Identify which cell holds the provided text, then report its [X, Y] central coordinate. 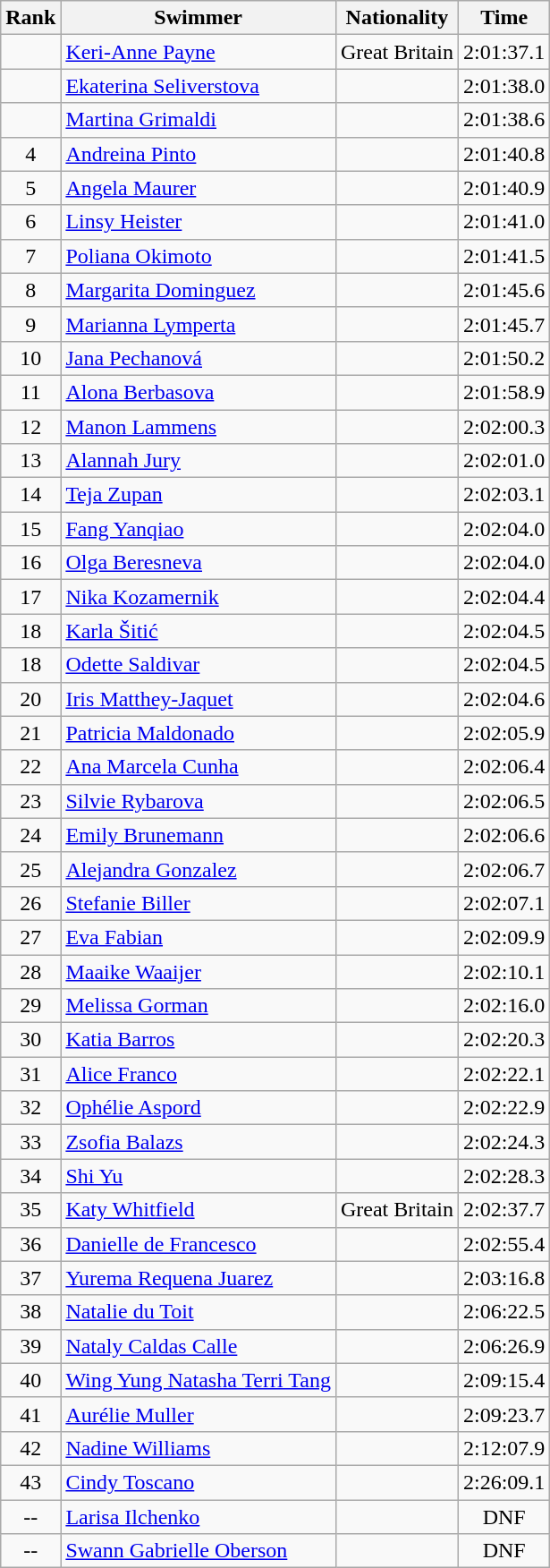
2:02:04.4 [503, 597]
6 [30, 222]
2:02:06.7 [503, 869]
23 [30, 801]
2:02:10.1 [503, 971]
Fang Yanqiao [199, 529]
2:03:16.8 [503, 1278]
10 [30, 358]
2:02:06.6 [503, 835]
Odette Saldivar [199, 665]
Andreina Pinto [199, 154]
Cindy Toscano [199, 1482]
Patricia Maldonado [199, 733]
Katia Barros [199, 1040]
2:01:58.9 [503, 392]
2:02:05.9 [503, 733]
7 [30, 256]
2:01:38.0 [503, 86]
17 [30, 597]
Zsofia Balazs [199, 1142]
Aurélie Muller [199, 1414]
Time [503, 18]
22 [30, 767]
Ana Marcela Cunha [199, 767]
Angela Maurer [199, 188]
Margarita Dominguez [199, 290]
Alejandra Gonzalez [199, 869]
25 [30, 869]
Silvie Rybarova [199, 801]
8 [30, 290]
2:02:37.7 [503, 1210]
2:02:16.0 [503, 1006]
2:26:09.1 [503, 1482]
4 [30, 154]
2:02:07.1 [503, 903]
Ophélie Aspord [199, 1108]
Teja Zupan [199, 495]
Maaike Waaijer [199, 971]
11 [30, 392]
Olga Beresneva [199, 563]
13 [30, 461]
Iris Matthey-Jaquet [199, 699]
2:01:40.8 [503, 154]
2:02:01.0 [503, 461]
2:02:24.3 [503, 1142]
2:02:04.6 [503, 699]
36 [30, 1244]
2:02:09.9 [503, 937]
40 [30, 1380]
33 [30, 1142]
Swimmer [199, 18]
15 [30, 529]
2:02:03.1 [503, 495]
16 [30, 563]
2:02:06.4 [503, 767]
2:06:26.9 [503, 1346]
Ekaterina Seliverstova [199, 86]
27 [30, 937]
2:02:20.3 [503, 1040]
Katy Whitfield [199, 1210]
2:01:41.5 [503, 256]
Eva Fabian [199, 937]
20 [30, 699]
28 [30, 971]
2:01:40.9 [503, 188]
Natalie du Toit [199, 1312]
24 [30, 835]
43 [30, 1482]
32 [30, 1108]
2:02:22.9 [503, 1108]
Danielle de Francesco [199, 1244]
29 [30, 1006]
Alice Franco [199, 1074]
2:02:06.5 [503, 801]
Alannah Jury [199, 461]
37 [30, 1278]
Manon Lammens [199, 427]
Emily Brunemann [199, 835]
2:02:28.3 [503, 1176]
2:12:07.9 [503, 1448]
34 [30, 1176]
Stefanie Biller [199, 903]
35 [30, 1210]
Keri-Anne Payne [199, 52]
5 [30, 188]
Jana Pechanová [199, 358]
2:01:38.6 [503, 120]
Nationality [397, 18]
Larisa Ilchenko [199, 1517]
2:02:55.4 [503, 1244]
Nadine Williams [199, 1448]
Martina Grimaldi [199, 120]
Melissa Gorman [199, 1006]
Linsy Heister [199, 222]
Yurema Requena Juarez [199, 1278]
Wing Yung Natasha Terri Tang [199, 1380]
2:06:22.5 [503, 1312]
2:09:23.7 [503, 1414]
Swann Gabrielle Oberson [199, 1551]
2:01:45.7 [503, 324]
39 [30, 1346]
2:09:15.4 [503, 1380]
2:01:41.0 [503, 222]
Nataly Caldas Calle [199, 1346]
2:02:00.3 [503, 427]
Poliana Okimoto [199, 256]
Rank [30, 18]
Marianna Lymperta [199, 324]
12 [30, 427]
14 [30, 495]
2:02:22.1 [503, 1074]
42 [30, 1448]
31 [30, 1074]
2:01:37.1 [503, 52]
Shi Yu [199, 1176]
Alona Berbasova [199, 392]
Nika Kozamernik [199, 597]
26 [30, 903]
2:01:50.2 [503, 358]
30 [30, 1040]
41 [30, 1414]
Karla Šitić [199, 631]
38 [30, 1312]
21 [30, 733]
2:01:45.6 [503, 290]
9 [30, 324]
